Capture the cell that displays the provided text and extract its (x, y) central coordinate. 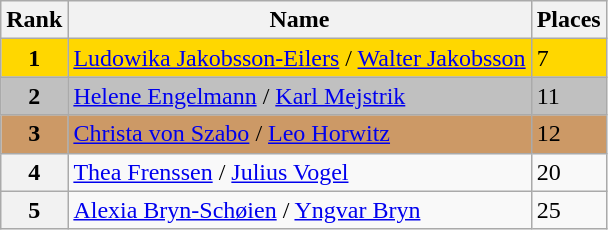
Christa von Szabo / Leo Horwitz (300, 134)
Places (568, 20)
11 (568, 96)
3 (34, 134)
5 (34, 210)
Name (300, 20)
Thea Frenssen / Julius Vogel (300, 172)
7 (568, 58)
20 (568, 172)
Helene Engelmann / Karl Mejstrik (300, 96)
12 (568, 134)
25 (568, 210)
Rank (34, 20)
Alexia Bryn-Schøien / Yngvar Bryn (300, 210)
Ludowika Jakobsson-Eilers / Walter Jakobsson (300, 58)
4 (34, 172)
1 (34, 58)
2 (34, 96)
